Find where the given text appears and provide that cell's center as (X, Y) coordinate. 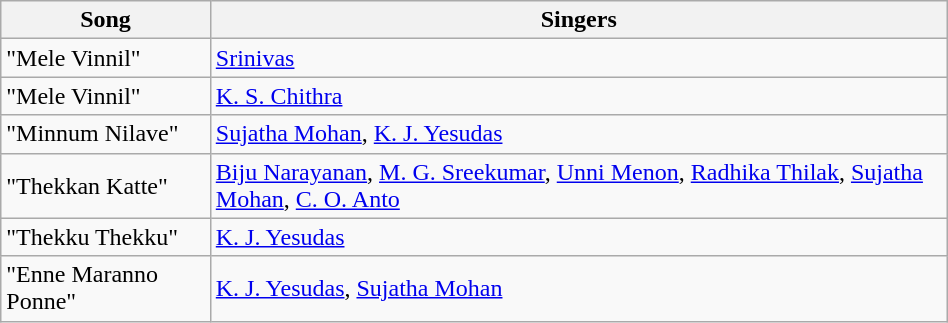
"Thekku Thekku" (106, 237)
Song (106, 20)
K. J. Yesudas (578, 237)
Srinivas (578, 58)
"Minnum Nilave" (106, 134)
"Thekkan Katte" (106, 186)
Sujatha Mohan, K. J. Yesudas (578, 134)
"Enne Maranno Ponne" (106, 288)
Singers (578, 20)
K. J. Yesudas, Sujatha Mohan (578, 288)
Biju Narayanan, M. G. Sreekumar, Unni Menon, Radhika Thilak, Sujatha Mohan, C. O. Anto (578, 186)
K. S. Chithra (578, 96)
